Locate the cell with the specified text and output its [x, y] center coordinate. 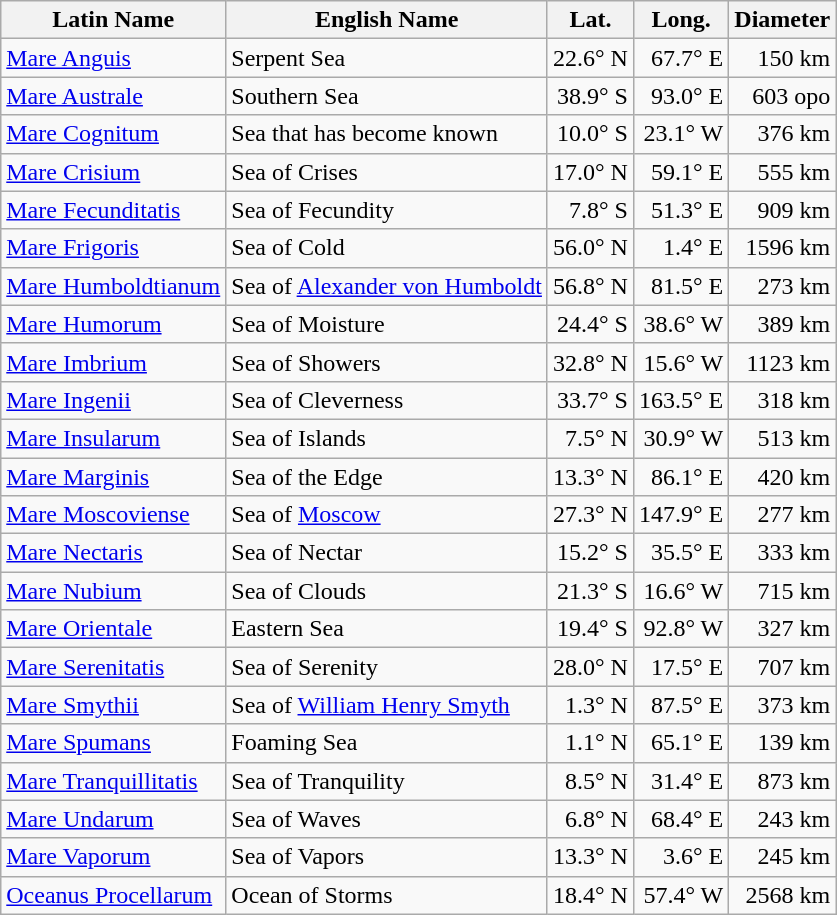
28.0° N [590, 667]
32.8° N [590, 362]
327 km [782, 629]
Mare Imbrium [114, 362]
7.5° N [590, 438]
Mare Nectaris [114, 553]
51.3° E [680, 210]
23.1° W [680, 134]
Sea of Crises [387, 172]
Sea of the Edge [387, 477]
7.8° S [590, 210]
Mare Humorum [114, 324]
81.5° E [680, 286]
Sea of Clouds [387, 591]
163.5° E [680, 400]
Sea of Serenity [387, 667]
Mare Marginis [114, 477]
Mare Orientale [114, 629]
Sea of Waves [387, 819]
Mare Ingenii [114, 400]
68.4° E [680, 819]
56.8° N [590, 286]
603 opo [782, 96]
513 km [782, 438]
English Name [387, 20]
Mare Insularum [114, 438]
Mare Serenitatis [114, 667]
Latin Name [114, 20]
Mare Undarum [114, 819]
38.9° S [590, 96]
Mare Spumans [114, 743]
Sea of Showers [387, 362]
Diameter [782, 20]
Mare Frigoris [114, 248]
67.7° E [680, 58]
376 km [782, 134]
87.5° E [680, 705]
35.5° E [680, 553]
57.4° W [680, 895]
333 km [782, 553]
Sea of Tranquility [387, 781]
Mare Crisium [114, 172]
1.4° E [680, 248]
318 km [782, 400]
Serpent Sea [387, 58]
Sea that has become known [387, 134]
Sea of Moscow [387, 515]
Ocean of Storms [387, 895]
Sea of Fecundity [387, 210]
Sea of Islands [387, 438]
Mare Australe [114, 96]
Southern Sea [387, 96]
Mare Vaporum [114, 857]
15.2° S [590, 553]
1123 km [782, 362]
65.1° E [680, 743]
Long. [680, 20]
Mare Anguis [114, 58]
56.0° N [590, 248]
147.9° E [680, 515]
17.0° N [590, 172]
38.6° W [680, 324]
10.0° S [590, 134]
2568 km [782, 895]
150 km [782, 58]
19.4° S [590, 629]
1596 km [782, 248]
Sea of Cold [387, 248]
715 km [782, 591]
Mare Tranquillitatis [114, 781]
27.3° N [590, 515]
Sea of Moisture [387, 324]
30.9° W [680, 438]
33.7° S [590, 400]
909 km [782, 210]
273 km [782, 286]
1.1° N [590, 743]
Mare Moscoviense [114, 515]
Mare Smythii [114, 705]
1.3° N [590, 705]
3.6° E [680, 857]
Mare Nubium [114, 591]
Sea of William Henry Smyth [387, 705]
Sea of Alexander von Humboldt [387, 286]
373 km [782, 705]
92.8° W [680, 629]
17.5° E [680, 667]
24.4° S [590, 324]
Mare Humboldtianum [114, 286]
Oceanus Procellarum [114, 895]
8.5° N [590, 781]
31.4° E [680, 781]
15.6° W [680, 362]
93.0° E [680, 96]
Sea of Cleverness [387, 400]
Sea of Vapors [387, 857]
873 km [782, 781]
16.6° W [680, 591]
Mare Cognitum [114, 134]
59.1° E [680, 172]
420 km [782, 477]
555 km [782, 172]
245 km [782, 857]
389 km [782, 324]
277 km [782, 515]
Lat. [590, 20]
Foaming Sea [387, 743]
Mare Fecunditatis [114, 210]
22.6° N [590, 58]
243 km [782, 819]
86.1° E [680, 477]
18.4° N [590, 895]
707 km [782, 667]
Eastern Sea [387, 629]
6.8° N [590, 819]
139 km [782, 743]
21.3° S [590, 591]
Sea of Nectar [387, 553]
